Provide the (X, Y) coordinate of the cell's center where the given text is located.  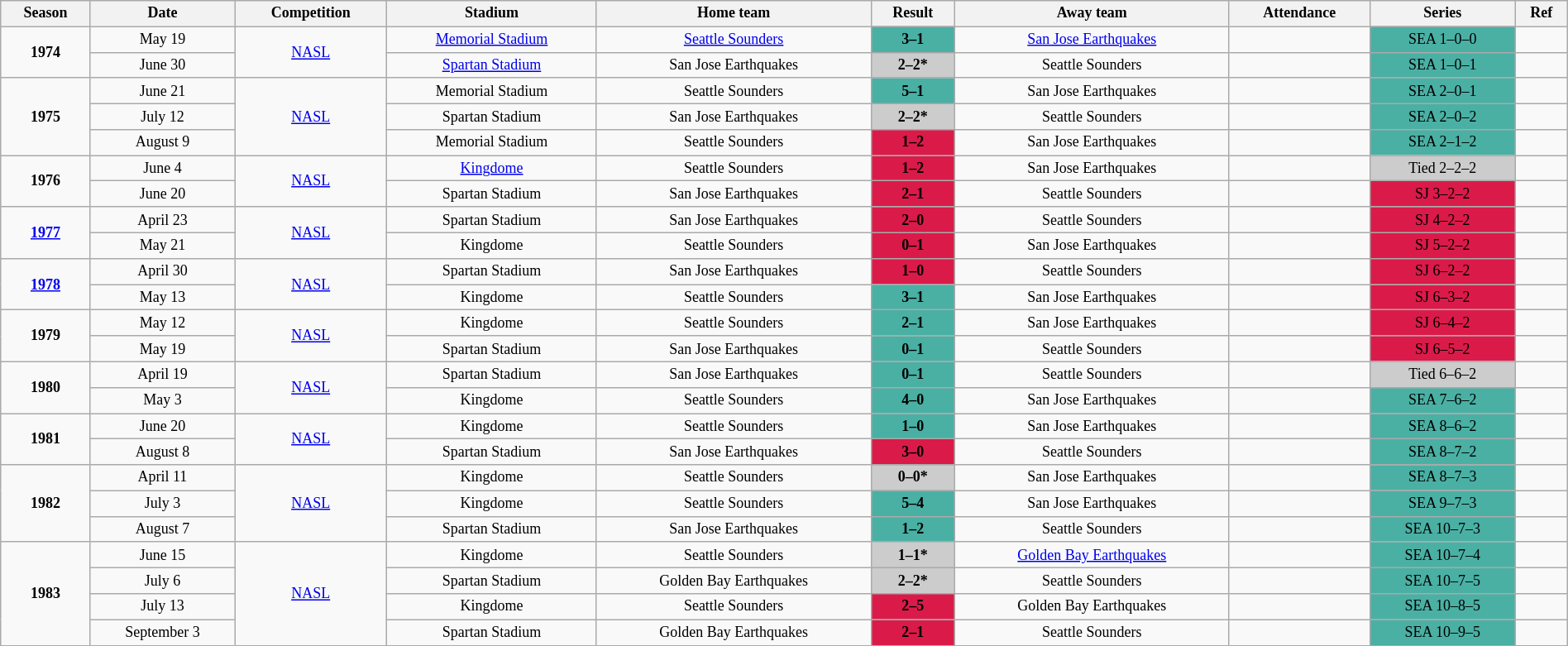
1981 (45, 439)
SJ 3–2–2 (1442, 194)
4–0 (913, 400)
SEA 10–7–4 (1442, 554)
August 9 (162, 142)
June 30 (162, 65)
SEA 1–0–0 (1442, 40)
SEA 1–0–1 (1442, 65)
Tied 2–2–2 (1442, 169)
0–0* (913, 478)
SEA 8–7–3 (1442, 478)
August 8 (162, 452)
Season (45, 13)
2–5 (913, 607)
5–1 (913, 91)
August 7 (162, 529)
Competition (311, 13)
Tied 6–6–2 (1442, 374)
1977 (45, 232)
1982 (45, 504)
SEA 8–6–2 (1442, 427)
Ref (1542, 13)
SJ 6–5–2 (1442, 349)
April 30 (162, 271)
May 12 (162, 323)
5–4 (913, 503)
SEA 10–9–5 (1442, 632)
SEA 9–7–3 (1442, 503)
May 21 (162, 245)
Stadium (492, 13)
July 6 (162, 581)
1975 (45, 117)
SJ 6–3–2 (1442, 298)
July 12 (162, 116)
SEA 2–1–2 (1442, 142)
1979 (45, 336)
3–0 (913, 452)
Away team (1092, 13)
SEA 10–8–5 (1442, 607)
July 13 (162, 607)
SJ 5–2–2 (1442, 245)
2–0 (913, 220)
1–1* (913, 554)
SJ 6–4–2 (1442, 323)
Home team (734, 13)
July 3 (162, 503)
June 4 (162, 169)
Attendance (1299, 13)
SEA 8–7–2 (1442, 452)
June 21 (162, 91)
Result (913, 13)
1978 (45, 284)
May 13 (162, 298)
Date (162, 13)
SEA 10–7–5 (1442, 581)
1976 (45, 181)
SEA 7–6–2 (1442, 400)
1983 (45, 594)
June 15 (162, 554)
May 3 (162, 400)
1980 (45, 387)
SJ 4–2–2 (1442, 220)
April 19 (162, 374)
Series (1442, 13)
September 3 (162, 632)
April 11 (162, 478)
SEA 2–0–2 (1442, 116)
SEA 10–7–3 (1442, 529)
April 23 (162, 220)
SEA 2–0–1 (1442, 91)
1974 (45, 52)
SJ 6–2–2 (1442, 271)
